Capture the cell that displays the provided text and extract its [x, y] central coordinate. 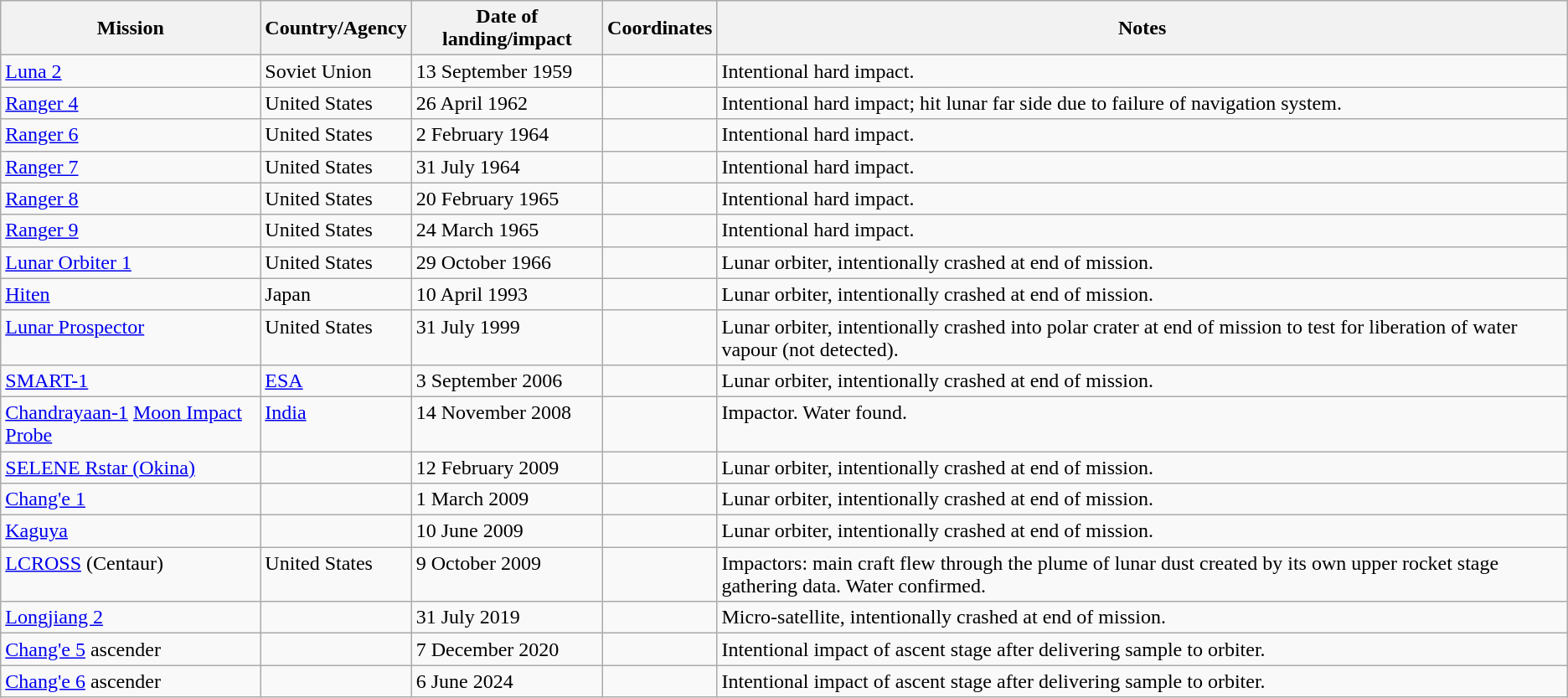
Country/Agency [336, 28]
SELENE Rstar (Okina) [131, 467]
31 July 1964 [507, 167]
Coordinates [660, 28]
31 July 1999 [507, 337]
Chang'e 1 [131, 499]
10 June 2009 [507, 531]
29 October 1966 [507, 262]
Soviet Union [336, 71]
24 March 1965 [507, 230]
Lunar orbiter, intentionally crashed into polar crater at end of mission to test for liberation of water vapour (not detected). [1142, 337]
Impactor. Water found. [1142, 424]
20 February 1965 [507, 199]
Lunar Prospector [131, 337]
13 September 1959 [507, 71]
Hiten [131, 294]
Japan [336, 294]
Micro-satellite, intentionally crashed at end of mission. [1142, 618]
ESA [336, 380]
6 June 2024 [507, 681]
1 March 2009 [507, 499]
Luna 2 [131, 71]
31 July 2019 [507, 618]
Ranger 7 [131, 167]
Ranger 4 [131, 103]
Notes [1142, 28]
7 December 2020 [507, 649]
Date of landing/impact [507, 28]
Impactors: main craft flew through the plume of lunar dust created by its own upper rocket stage gathering data. Water confirmed. [1142, 575]
9 October 2009 [507, 575]
3 September 2006 [507, 380]
Intentional hard impact; hit lunar far side due to failure of navigation system. [1142, 103]
Ranger 8 [131, 199]
Chandrayaan-1 Moon Impact Probe [131, 424]
LCROSS (Centaur) [131, 575]
Ranger 9 [131, 230]
Lunar Orbiter 1 [131, 262]
Kaguya [131, 531]
India [336, 424]
Chang'e 5 ascender [131, 649]
12 February 2009 [507, 467]
10 April 1993 [507, 294]
2 February 1964 [507, 135]
Ranger 6 [131, 135]
SMART-1 [131, 380]
Chang'e 6 ascender [131, 681]
14 November 2008 [507, 424]
Mission [131, 28]
Longjiang 2 [131, 618]
26 April 1962 [507, 103]
